Output the [x, y] coordinate of the center of the cell containing the given text.  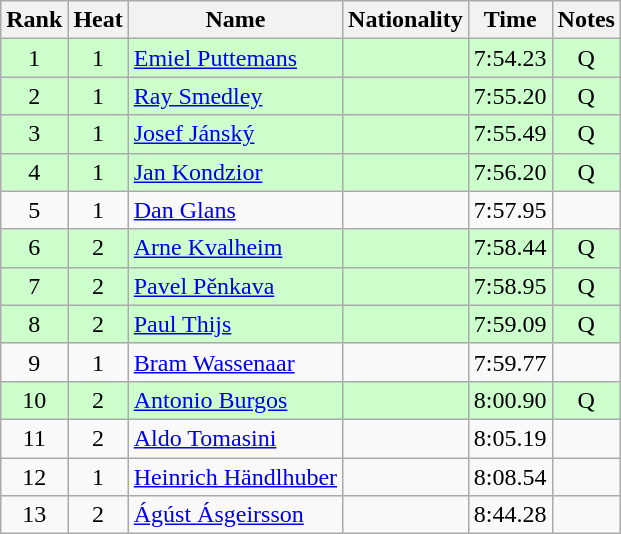
8:00.90 [510, 400]
Heat [98, 20]
Josef Jánský [235, 134]
Dan Glans [235, 210]
Aldo Tomasini [235, 438]
3 [34, 134]
Arne Kvalheim [235, 248]
7:58.95 [510, 286]
12 [34, 477]
7:59.09 [510, 324]
8:44.28 [510, 515]
7:59.77 [510, 362]
Time [510, 20]
Bram Wassenaar [235, 362]
5 [34, 210]
7:58.44 [510, 248]
7:56.20 [510, 172]
8 [34, 324]
Heinrich Händlhuber [235, 477]
Rank [34, 20]
Notes [586, 20]
Ágúst Ásgeirsson [235, 515]
7:54.23 [510, 58]
7:55.49 [510, 134]
11 [34, 438]
8:08.54 [510, 477]
Jan Kondzior [235, 172]
Antonio Burgos [235, 400]
9 [34, 362]
Name [235, 20]
Paul Thijs [235, 324]
7 [34, 286]
4 [34, 172]
10 [34, 400]
Ray Smedley [235, 96]
Pavel Pěnkava [235, 286]
7:55.20 [510, 96]
8:05.19 [510, 438]
Nationality [406, 20]
13 [34, 515]
Emiel Puttemans [235, 58]
6 [34, 248]
7:57.95 [510, 210]
